Extract the [x, y] coordinate from the center of the cell holding the provided text.  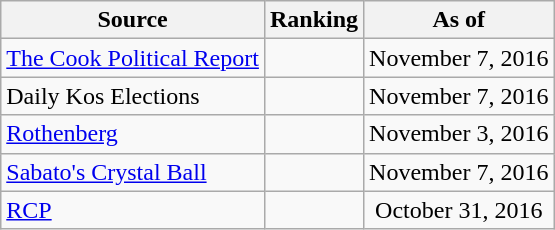
October 31, 2016 [459, 210]
As of [459, 20]
Sabato's Crystal Ball [133, 172]
November 3, 2016 [459, 134]
Ranking [314, 20]
Rothenberg [133, 134]
Source [133, 20]
RCP [133, 210]
Daily Kos Elections [133, 96]
The Cook Political Report [133, 58]
